Determine the [X, Y] coordinate at the center of the cell enclosing the given text.  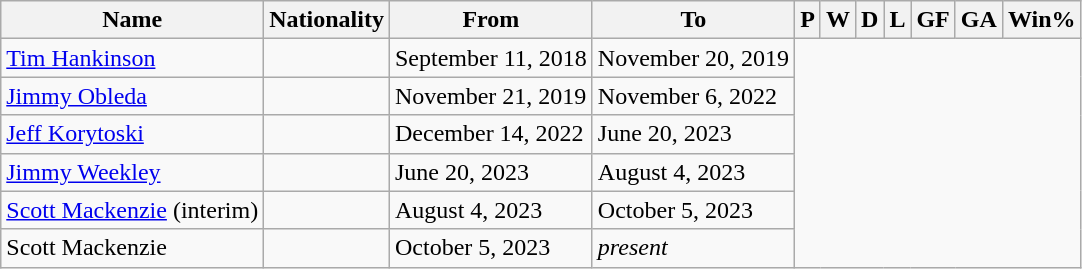
November 21, 2019 [490, 96]
Jimmy Weekley [132, 172]
GF [933, 20]
present [693, 248]
Jeff Korytoski [132, 134]
Jimmy Obleda [132, 96]
November 20, 2019 [693, 58]
To [693, 20]
D [869, 20]
Tim Hankinson [132, 58]
Scott Mackenzie (interim) [132, 210]
L [898, 20]
Scott Mackenzie [132, 248]
Win% [1042, 20]
P [808, 20]
Nationality [327, 20]
December 14, 2022 [490, 134]
November 6, 2022 [693, 96]
Name [132, 20]
From [490, 20]
September 11, 2018 [490, 58]
W [838, 20]
GA [978, 20]
